Determine the (X, Y) coordinate at the center of the cell enclosing the given text.  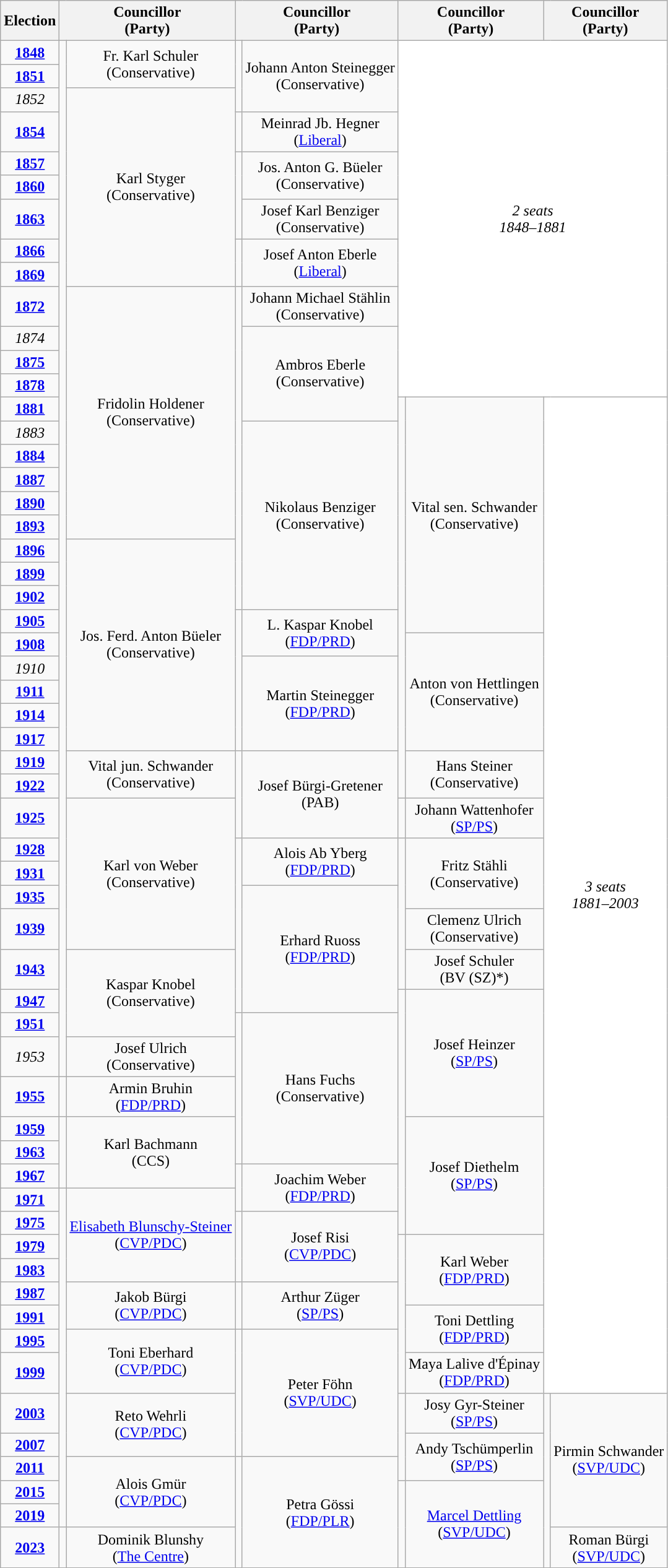
1939 (30, 929)
2 seats1848–1881 (532, 219)
1875 (30, 362)
2015 (30, 1492)
1881 (30, 409)
Petra Gössi(FDP/PLR) (320, 1512)
Elisabeth Blunschy-Steiner(CVP/PDC) (151, 1234)
Election (30, 21)
1911 (30, 691)
1983 (30, 1270)
Pirmin Schwander(SVP/UDC) (609, 1460)
Karl Styger(Conservative) (151, 187)
1899 (30, 574)
Ambros Eberle(Conservative) (320, 373)
1919 (30, 763)
1971 (30, 1199)
1884 (30, 456)
Roman Bürgi(SVP/UDC) (609, 1548)
Karl von Weber(Conservative) (151, 873)
1947 (30, 1001)
1874 (30, 338)
1999 (30, 1373)
Toni Eberhard(CVP/PDC) (151, 1361)
1854 (30, 131)
1922 (30, 786)
Meinrad Jb. Hegner(Liberal) (320, 131)
1872 (30, 306)
Jakob Bürgi(CVP/PDC) (151, 1306)
1896 (30, 550)
1887 (30, 480)
Josef Diethelm(SP/PS) (474, 1176)
Josy Gyr-Steiner(SP/PS) (474, 1413)
Fridolin Holdener(Conservative) (151, 412)
1852 (30, 100)
Andy Tschümperlin(SP/PS) (474, 1457)
1975 (30, 1223)
1869 (30, 274)
1951 (30, 1024)
Martin Steinegger(FDP/PRD) (320, 703)
1953 (30, 1056)
1893 (30, 527)
Josef Risi(CVP/PDC) (320, 1247)
1905 (30, 621)
Joachim Weber(FDP/PRD) (320, 1187)
1878 (30, 386)
1883 (30, 433)
1959 (30, 1128)
Josef Schuler(BV (SZ)*) (474, 969)
Alois Ab Yberg(FDP/PRD) (320, 862)
1910 (30, 668)
1908 (30, 644)
Alois Gmür(CVP/PDC) (151, 1492)
Josef Anton Eberle(Liberal) (320, 262)
1963 (30, 1152)
1863 (30, 219)
Hans Steiner(Conservative) (474, 774)
2011 (30, 1468)
2023 (30, 1548)
1987 (30, 1294)
1866 (30, 251)
Maya Lalive d'Épinay(FDP/PRD) (474, 1373)
Arthur Züger(SP/PS) (320, 1306)
Jos. Anton G. Büeler(Conservative) (320, 175)
1955 (30, 1097)
1925 (30, 818)
Clemenz Ulrich(Conservative) (474, 929)
Johann Michael Stählin(Conservative) (320, 306)
Kaspar Knobel(Conservative) (151, 993)
1979 (30, 1247)
3 seats1881–2003 (605, 895)
1890 (30, 503)
2007 (30, 1445)
Armin Bruhin(FDP/PRD) (151, 1097)
Erhard Ruoss(FDP/PRD) (320, 949)
Toni Dettling(FDP/PRD) (474, 1329)
Vital jun. Schwander(Conservative) (151, 774)
1860 (30, 187)
Josef Ulrich(Conservative) (151, 1056)
2003 (30, 1413)
1967 (30, 1176)
1848 (30, 53)
1995 (30, 1341)
Karl Bachmann(CCS) (151, 1152)
1902 (30, 597)
1943 (30, 969)
1931 (30, 873)
Jos. Ferd. Anton Büeler(Conservative) (151, 645)
Josef Bürgi-Gretener(PAB) (320, 795)
L. Kaspar Knobel(FDP/PRD) (320, 633)
1917 (30, 739)
Vital sen. Schwander(Conservative) (474, 515)
Johann Wattenhofer(SP/PS) (474, 818)
Josef Heinzer(SP/PS) (474, 1053)
Karl Weber(FDP/PRD) (474, 1270)
Nikolaus Benziger(Conservative) (320, 515)
Dominik Blunshy(The Centre) (151, 1548)
1914 (30, 715)
Peter Föhn(SVP/UDC) (320, 1393)
1991 (30, 1317)
Fritz Stähli(Conservative) (474, 873)
2019 (30, 1515)
Reto Wehrli(CVP/PDC) (151, 1425)
1851 (30, 76)
Josef Karl Benziger(Conservative) (320, 219)
Fr. Karl Schuler(Conservative) (151, 64)
1857 (30, 163)
Hans Fuchs(Conservative) (320, 1088)
1928 (30, 850)
Johann Anton Steinegger(Conservative) (320, 76)
1935 (30, 897)
Marcel Dettling(SVP/UDC) (474, 1524)
Anton von Hettlingen(Conservative) (474, 691)
